Identify which cell holds the provided text, then report its (X, Y) central coordinate. 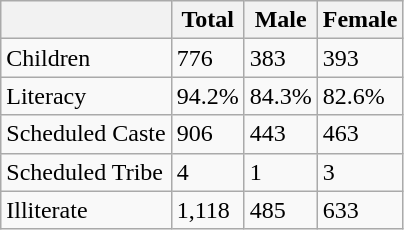
82.6% (360, 96)
Male (280, 20)
443 (280, 134)
485 (280, 210)
84.3% (280, 96)
Scheduled Tribe (86, 172)
1,118 (208, 210)
393 (360, 58)
Female (360, 20)
Scheduled Caste (86, 134)
463 (360, 134)
94.2% (208, 96)
383 (280, 58)
906 (208, 134)
Total (208, 20)
633 (360, 210)
776 (208, 58)
Literacy (86, 96)
Illiterate (86, 210)
1 (280, 172)
4 (208, 172)
3 (360, 172)
Children (86, 58)
